Return (x, y) of the center of cell containing provided text 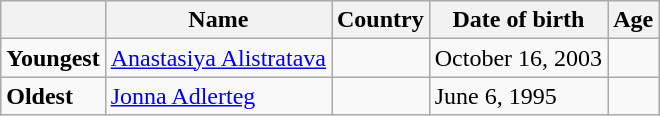
June 6, 1995 (518, 96)
Youngest (53, 58)
Oldest (53, 96)
Jonna Adlerteg (218, 96)
Name (218, 20)
Age (634, 20)
Date of birth (518, 20)
Country (381, 20)
Anastasiya Alistratava (218, 58)
October 16, 2003 (518, 58)
